Extract the [x, y] coordinate from the center of the cell holding the provided text.  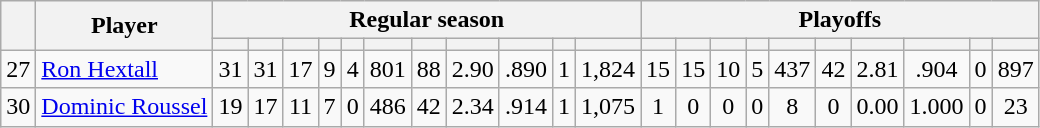
Player [124, 26]
486 [388, 107]
Ron Hextall [124, 69]
Playoffs [840, 20]
9 [330, 69]
.914 [526, 107]
897 [1016, 69]
Regular season [427, 20]
1,824 [608, 69]
8 [792, 107]
437 [792, 69]
30 [18, 107]
27 [18, 69]
.890 [526, 69]
2.81 [878, 69]
10 [728, 69]
801 [388, 69]
2.34 [472, 107]
2.90 [472, 69]
Dominic Roussel [124, 107]
4 [352, 69]
0.00 [878, 107]
19 [230, 107]
1,075 [608, 107]
1.000 [936, 107]
7 [330, 107]
88 [428, 69]
23 [1016, 107]
11 [300, 107]
5 [758, 69]
.904 [936, 69]
